From the cell containing the given text, extract its center point as [x, y] coordinate. 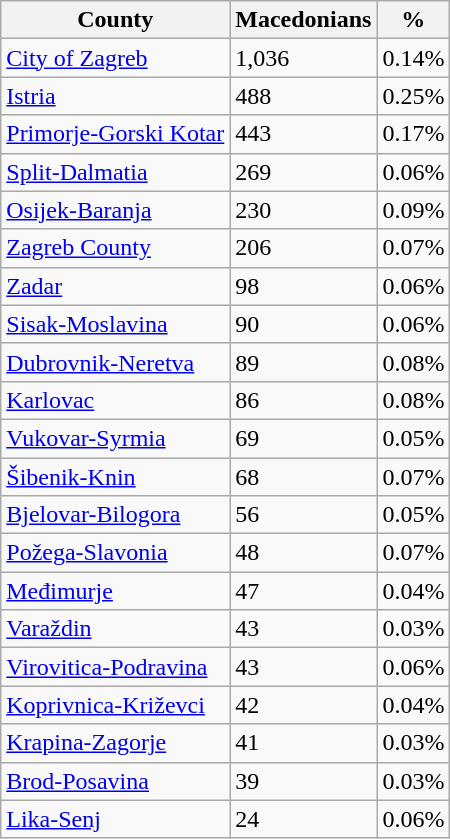
69 [304, 438]
0.17% [414, 134]
% [414, 20]
488 [304, 96]
Šibenik-Knin [116, 477]
90 [304, 324]
County [116, 20]
47 [304, 591]
86 [304, 400]
Primorje-Gorski Kotar [116, 134]
42 [304, 705]
Varaždin [116, 629]
48 [304, 553]
89 [304, 362]
0.25% [414, 96]
City of Zagreb [116, 58]
269 [304, 172]
Međimurje [116, 591]
Dubrovnik-Neretva [116, 362]
230 [304, 210]
98 [304, 286]
Zagreb County [116, 248]
41 [304, 743]
68 [304, 477]
Osijek-Baranja [116, 210]
56 [304, 515]
Macedonians [304, 20]
Bjelovar-Bilogora [116, 515]
Koprivnica-Križevci [116, 705]
Krapina-Zagorje [116, 743]
Istria [116, 96]
Sisak-Moslavina [116, 324]
Split-Dalmatia [116, 172]
Vukovar-Syrmia [116, 438]
Virovitica-Podravina [116, 667]
Lika-Senj [116, 819]
24 [304, 819]
Karlovac [116, 400]
Zadar [116, 286]
39 [304, 781]
0.09% [414, 210]
1,036 [304, 58]
Brod-Posavina [116, 781]
206 [304, 248]
0.14% [414, 58]
Požega-Slavonia [116, 553]
443 [304, 134]
